Detect which cell encompasses the target text, then output its (X, Y) center coordinate. 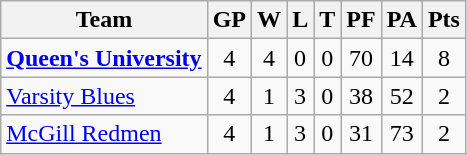
Varsity Blues (104, 96)
31 (361, 134)
14 (402, 58)
PA (402, 20)
Pts (444, 20)
L (300, 20)
W (270, 20)
Queen's University (104, 58)
38 (361, 96)
GP (229, 20)
Team (104, 20)
T (328, 20)
McGill Redmen (104, 134)
PF (361, 20)
52 (402, 96)
70 (361, 58)
8 (444, 58)
73 (402, 134)
